Scan for the cell matching the given text and deliver its (X, Y) coordinate at center. 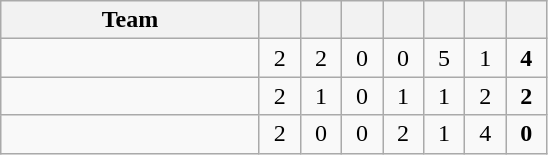
5 (444, 58)
Team (130, 20)
